Extract the (x, y) coordinate from the center of the cell holding the provided text.  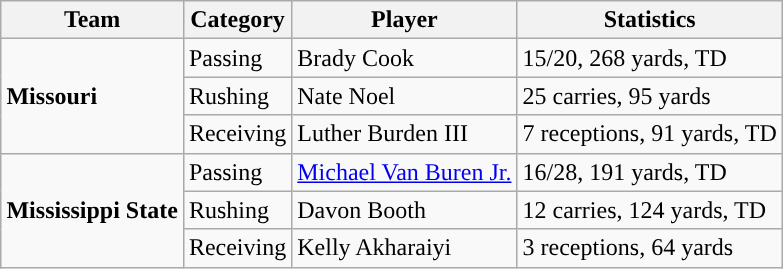
Kelly Akharaiyi (404, 248)
25 carries, 95 yards (650, 96)
Missouri (92, 96)
7 receptions, 91 yards, TD (650, 134)
12 carries, 124 yards, TD (650, 210)
Statistics (650, 20)
Davon Booth (404, 210)
Luther Burden III (404, 134)
Mississippi State (92, 210)
15/20, 268 yards, TD (650, 58)
Michael Van Buren Jr. (404, 172)
Team (92, 20)
16/28, 191 yards, TD (650, 172)
Category (237, 20)
3 receptions, 64 yards (650, 248)
Nate Noel (404, 96)
Player (404, 20)
Brady Cook (404, 58)
